Provide the (X, Y) coordinate of the cell's center where the given text is located.  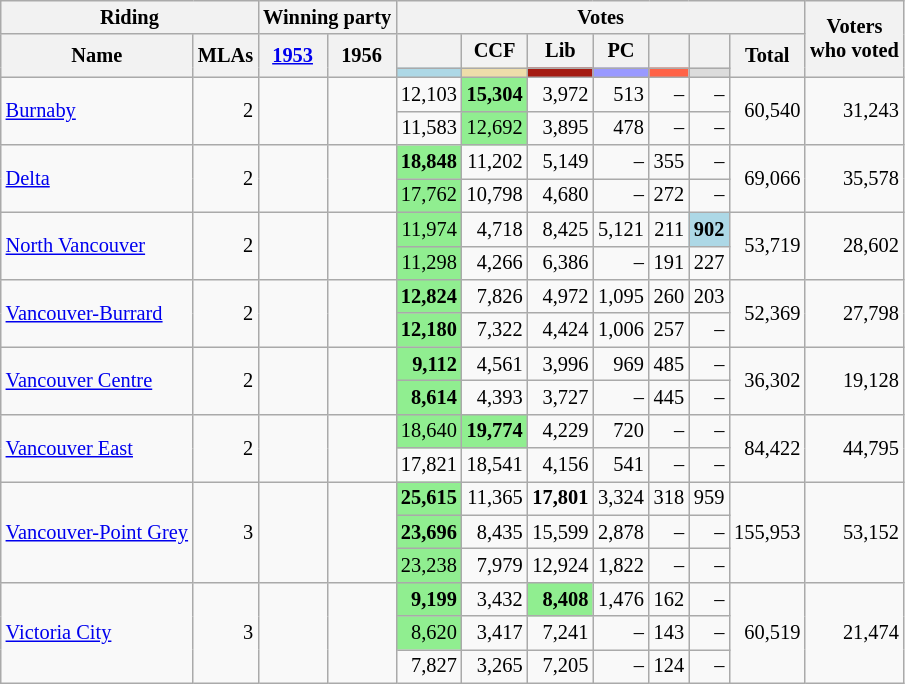
8,614 (429, 397)
North Vancouver (97, 246)
53,152 (854, 532)
6,386 (560, 263)
4,972 (560, 296)
5,149 (560, 162)
3,895 (560, 128)
Voterswho voted (854, 38)
1,822 (621, 565)
27,798 (854, 312)
44,795 (854, 448)
5,121 (621, 229)
11,974 (429, 229)
1956 (362, 56)
7,322 (495, 330)
3,265 (495, 666)
272 (669, 195)
720 (621, 431)
4,229 (560, 431)
4,680 (560, 195)
36,302 (767, 380)
MLAs (226, 56)
53,719 (767, 246)
203 (709, 296)
15,304 (495, 94)
23,238 (429, 565)
959 (709, 498)
541 (621, 465)
12,180 (429, 330)
1,476 (621, 599)
355 (669, 162)
28,602 (854, 246)
12,824 (429, 296)
52,369 (767, 312)
3,727 (560, 397)
4,424 (560, 330)
Vancouver Centre (97, 380)
513 (621, 94)
Total (767, 56)
11,583 (429, 128)
35,578 (854, 178)
227 (709, 263)
84,422 (767, 448)
9,112 (429, 364)
211 (669, 229)
Votes (600, 17)
19,774 (495, 431)
3,417 (495, 633)
143 (669, 633)
9,199 (429, 599)
4,266 (495, 263)
Lib (560, 51)
Vancouver East (97, 448)
11,365 (495, 498)
18,541 (495, 465)
12,924 (560, 565)
1,095 (621, 296)
Name (97, 56)
Victoria City (97, 632)
60,519 (767, 632)
318 (669, 498)
7,826 (495, 296)
17,801 (560, 498)
CCF (495, 51)
12,103 (429, 94)
155,953 (767, 532)
7,979 (495, 565)
Burnaby (97, 110)
18,848 (429, 162)
8,620 (429, 633)
17,821 (429, 465)
19,128 (854, 380)
2,878 (621, 532)
69,066 (767, 178)
257 (669, 330)
11,298 (429, 263)
10,798 (495, 195)
1953 (292, 56)
PC (621, 51)
4,718 (495, 229)
4,393 (495, 397)
Riding (130, 17)
Delta (97, 178)
7,205 (560, 666)
260 (669, 296)
191 (669, 263)
124 (669, 666)
3,324 (621, 498)
3,432 (495, 599)
7,241 (560, 633)
4,156 (560, 465)
23,696 (429, 532)
15,599 (560, 532)
969 (621, 364)
Vancouver-Burrard (97, 312)
8,425 (560, 229)
12,692 (495, 128)
902 (709, 229)
478 (621, 128)
17,762 (429, 195)
60,540 (767, 110)
3,996 (560, 364)
445 (669, 397)
21,474 (854, 632)
8,408 (560, 599)
3,972 (560, 94)
Vancouver-Point Grey (97, 532)
485 (669, 364)
18,640 (429, 431)
1,006 (621, 330)
162 (669, 599)
8,435 (495, 532)
11,202 (495, 162)
7,827 (429, 666)
31,243 (854, 110)
25,615 (429, 498)
4,561 (495, 364)
Winning party (327, 17)
